Pinpoint the cell where the given text exists, returning its [x, y] midpoint coordinate. 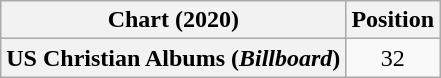
Chart (2020) [174, 20]
32 [393, 58]
US Christian Albums (Billboard) [174, 58]
Position [393, 20]
